Output the [X, Y] coordinate of the center of the cell containing the given text.  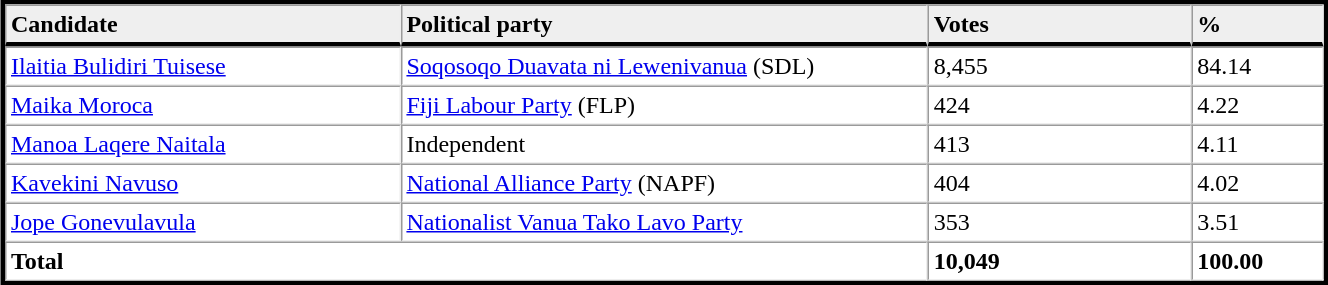
100.00 [1257, 262]
Nationalist Vanua Tako Lavo Party [664, 222]
Kavekini Navuso [202, 184]
Votes [1060, 25]
Jope Gonevulavula [202, 222]
Political party [664, 25]
Ilaitia Bulidiri Tuisese [202, 66]
Soqosoqo Duavata ni Lewenivanua (SDL) [664, 66]
Total [466, 262]
National Alliance Party (NAPF) [664, 184]
84.14 [1257, 66]
Maika Moroca [202, 106]
Candidate [202, 25]
Independent [664, 144]
353 [1060, 222]
4.02 [1257, 184]
Manoa Laqere Naitala [202, 144]
413 [1060, 144]
424 [1060, 106]
4.22 [1257, 106]
404 [1060, 184]
Fiji Labour Party (FLP) [664, 106]
8,455 [1060, 66]
10,049 [1060, 262]
% [1257, 25]
4.11 [1257, 144]
3.51 [1257, 222]
